Identify which cell holds the provided text, then report its [x, y] central coordinate. 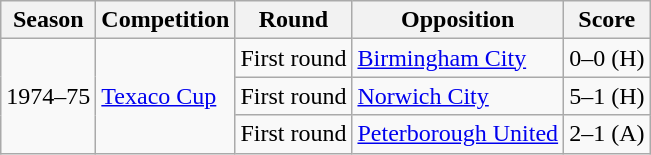
1974–75 [48, 96]
Opposition [458, 20]
Birmingham City [458, 58]
Round [294, 20]
Texaco Cup [166, 96]
0–0 (H) [607, 58]
Score [607, 20]
Season [48, 20]
Norwich City [458, 96]
5–1 (H) [607, 96]
Peterborough United [458, 134]
Competition [166, 20]
2–1 (A) [607, 134]
